For the text-containing cell, return its midpoint in (x, y) coordinate format. 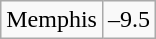
–9.5 (128, 19)
Memphis (52, 19)
